Extract the [x, y] coordinate from the center of the cell holding the provided text.  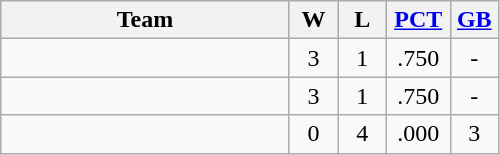
W [314, 20]
0 [314, 134]
L [362, 20]
.000 [418, 134]
GB [474, 20]
4 [362, 134]
PCT [418, 20]
Team [146, 20]
